For the text-containing cell, return its midpoint in [x, y] coordinate format. 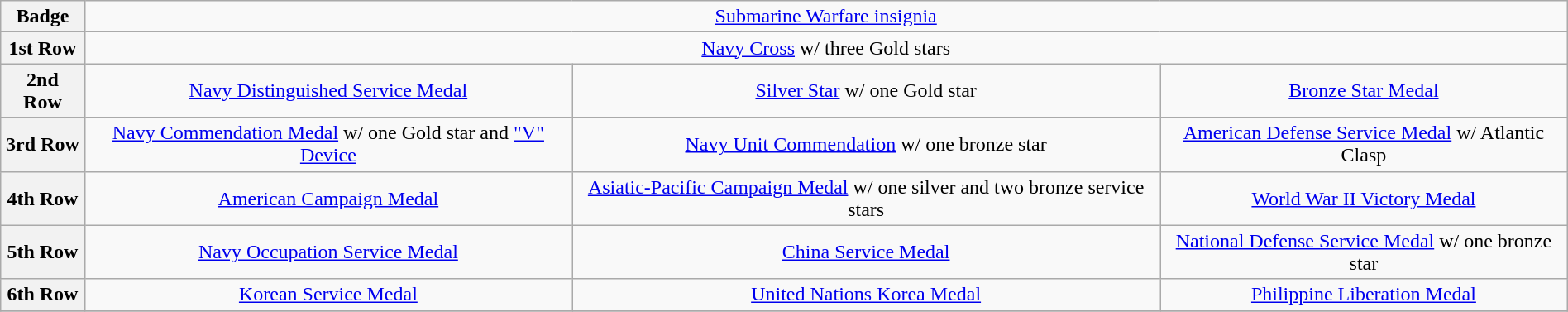
American Campaign Medal [328, 199]
Korean Service Medal [328, 295]
Navy Commendation Medal w/ one Gold star and "V" Device [328, 144]
Submarine Warfare insignia [825, 17]
4th Row [43, 199]
United Nations Korea Medal [867, 295]
5th Row [43, 252]
American Defense Service Medal w/ Atlantic Clasp [1365, 144]
Silver Star w/ one Gold star [867, 91]
3rd Row [43, 144]
Asiatic-Pacific Campaign Medal w/ one silver and two bronze service stars [867, 199]
China Service Medal [867, 252]
Navy Unit Commendation w/ one bronze star [867, 144]
National Defense Service Medal w/ one bronze star [1365, 252]
World War II Victory Medal [1365, 199]
2nd Row [43, 91]
6th Row [43, 295]
Navy Distinguished Service Medal [328, 91]
Bronze Star Medal [1365, 91]
Navy Occupation Service Medal [328, 252]
1st Row [43, 48]
Badge [43, 17]
Philippine Liberation Medal [1365, 295]
Navy Cross w/ three Gold stars [825, 48]
